Find where the given text appears and provide that cell's center as [X, Y] coordinate. 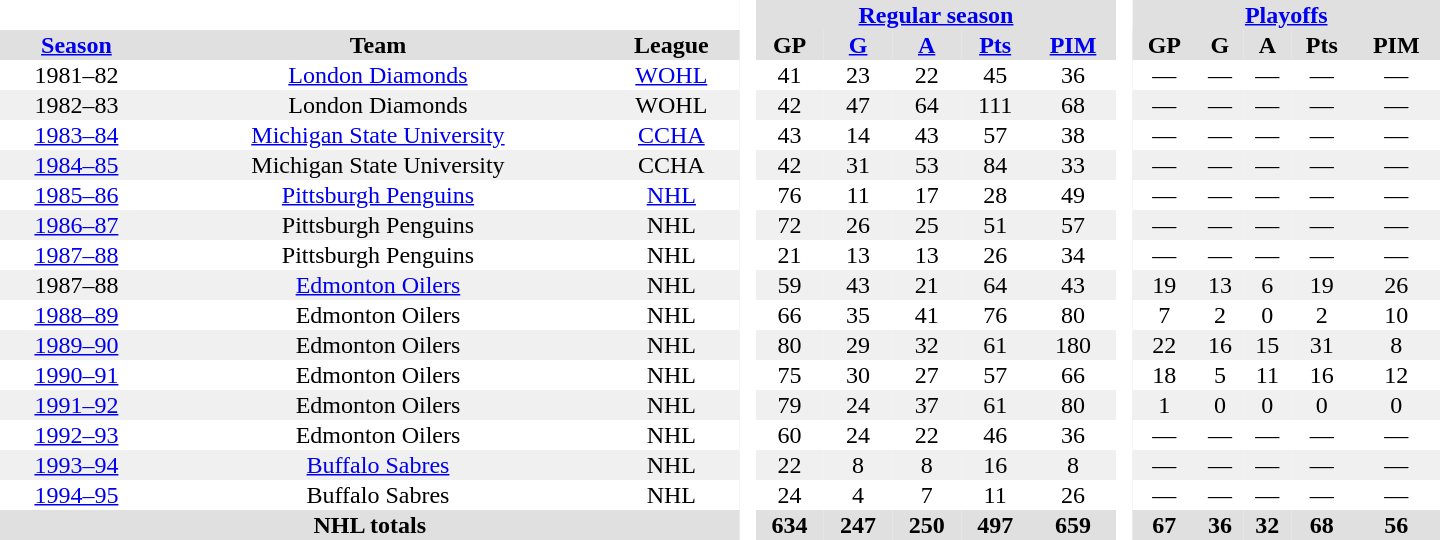
34 [1072, 255]
250 [926, 525]
1985–86 [76, 195]
25 [926, 225]
1989–90 [76, 345]
53 [926, 165]
56 [1396, 525]
1984–85 [76, 165]
14 [858, 135]
28 [996, 195]
17 [926, 195]
1 [1164, 405]
Season [76, 45]
1983–84 [76, 135]
38 [1072, 135]
1986–87 [76, 225]
1990–91 [76, 375]
659 [1072, 525]
Team [378, 45]
180 [1072, 345]
51 [996, 225]
45 [996, 75]
1982–83 [76, 105]
1991–92 [76, 405]
1993–94 [76, 465]
111 [996, 105]
33 [1072, 165]
League [671, 45]
497 [996, 525]
634 [790, 525]
10 [1396, 315]
247 [858, 525]
4 [858, 495]
23 [858, 75]
75 [790, 375]
67 [1164, 525]
NHL totals [370, 525]
6 [1268, 285]
27 [926, 375]
35 [858, 315]
30 [858, 375]
Regular season [936, 15]
84 [996, 165]
18 [1164, 375]
15 [1268, 345]
59 [790, 285]
60 [790, 435]
49 [1072, 195]
Playoffs [1286, 15]
12 [1396, 375]
1981–82 [76, 75]
46 [996, 435]
5 [1220, 375]
79 [790, 405]
1994–95 [76, 495]
47 [858, 105]
29 [858, 345]
1992–93 [76, 435]
37 [926, 405]
72 [790, 225]
1988–89 [76, 315]
